Scan for the cell matching the given text and deliver its [x, y] coordinate at center. 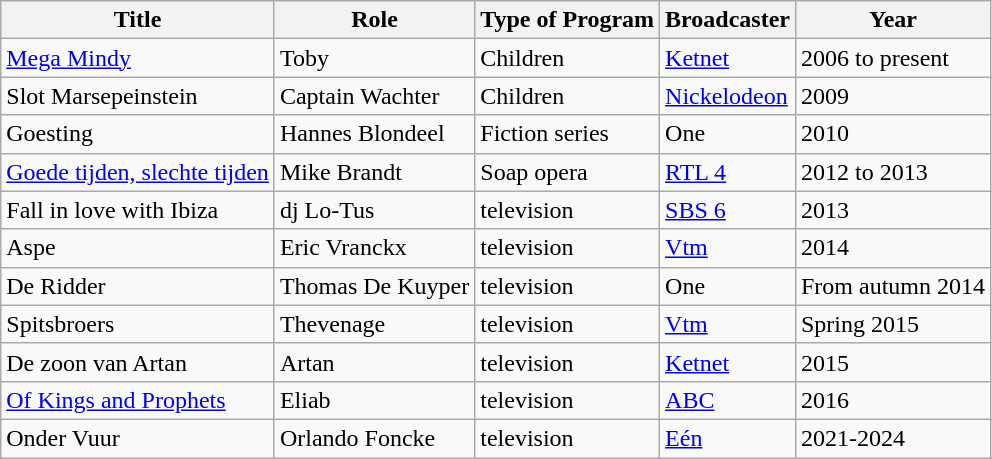
Toby [374, 58]
Thomas De Kuyper [374, 286]
Eén [728, 438]
Orlando Foncke [374, 438]
ABC [728, 400]
2015 [892, 362]
Year [892, 20]
Eliab [374, 400]
Hannes Blondeel [374, 134]
Fiction series [568, 134]
Goede tijden, slechte tijden [138, 172]
Broadcaster [728, 20]
2012 to 2013 [892, 172]
Of Kings and Prophets [138, 400]
Goesting [138, 134]
2014 [892, 248]
Title [138, 20]
SBS 6 [728, 210]
2006 to present [892, 58]
Spring 2015 [892, 324]
Soap opera [568, 172]
Onder Vuur [138, 438]
De Ridder [138, 286]
Aspe [138, 248]
2021-2024 [892, 438]
Artan [374, 362]
Eric Vranckx [374, 248]
Slot Marsepeinstein [138, 96]
2016 [892, 400]
Mike Brandt [374, 172]
Type of Program [568, 20]
From autumn 2014 [892, 286]
dj Lo-Tus [374, 210]
Mega Mindy [138, 58]
Captain Wachter [374, 96]
2013 [892, 210]
2010 [892, 134]
Thevenage [374, 324]
RTL 4 [728, 172]
2009 [892, 96]
De zoon van Artan [138, 362]
Spitsbroers [138, 324]
Nickelodeon [728, 96]
Fall in love with Ibiza [138, 210]
Role [374, 20]
